Output the [X, Y] coordinate of the center of the cell containing the given text.  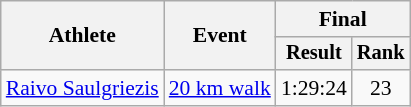
1:29:24 [314, 88]
Final [343, 19]
23 [381, 88]
Rank [381, 54]
Result [314, 54]
Event [220, 36]
20 km walk [220, 88]
Athlete [82, 36]
Raivo Saulgriezis [82, 88]
